For the text-containing cell, return its midpoint in [X, Y] coordinate format. 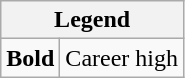
Bold [30, 58]
Legend [92, 20]
Career high [122, 58]
